Determine the [x, y] coordinate at the center of the cell enclosing the given text.  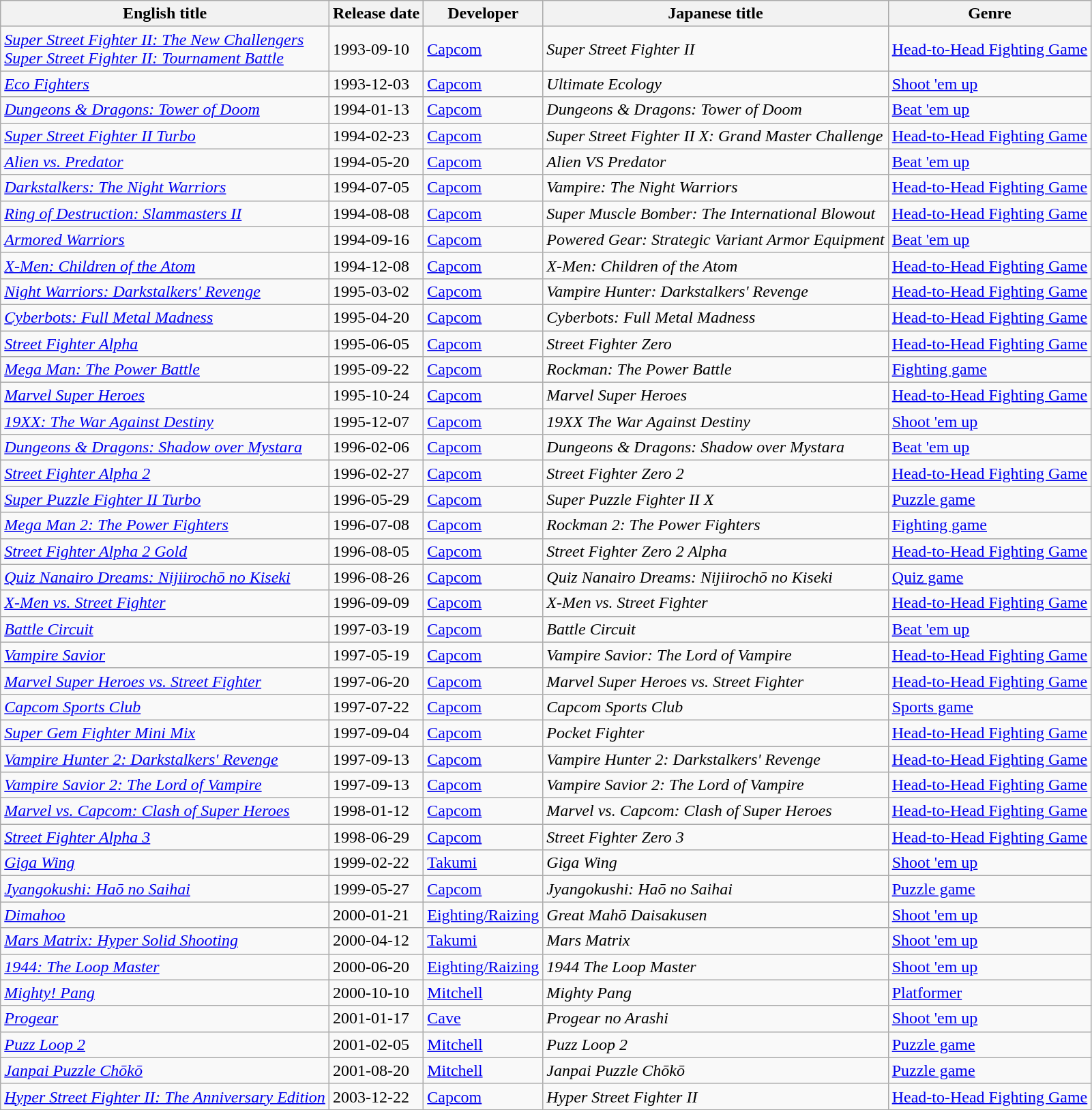
1996-07-08 [376, 525]
1996-09-09 [376, 603]
Vampire Savior [165, 655]
Street Fighter Alpha 3 [165, 837]
1997-03-19 [376, 629]
Street Fighter Zero 2 [715, 473]
Super Street Fighter II X: Grand Master Challenge [715, 136]
1996-08-26 [376, 577]
Super Street Fighter II Turbo [165, 136]
2000-04-12 [376, 941]
Rockman: The Power Battle [715, 370]
1995-06-05 [376, 343]
Street Fighter Zero 2 Alpha [715, 551]
1944 The Loop Master [715, 967]
Vampire: The Night Warriors [715, 188]
Alien VS Predator [715, 162]
1998-06-29 [376, 837]
Genre [990, 14]
1994-02-23 [376, 136]
English title [165, 14]
Mega Man: The Power Battle [165, 370]
1994-08-08 [376, 214]
Street Fighter Alpha 2 [165, 473]
Dimahoo [165, 915]
Mighty Pang [715, 993]
1995-09-22 [376, 370]
1994-07-05 [376, 188]
1995-03-02 [376, 291]
Eco Fighters [165, 84]
19XX: The War Against Destiny [165, 422]
Progear [165, 1019]
Super Muscle Bomber: The International Blowout [715, 214]
1998-01-12 [376, 811]
Ultimate Ecology [715, 84]
Super Puzzle Fighter II X [715, 499]
1993-09-10 [376, 49]
1997-06-20 [376, 681]
1994-05-20 [376, 162]
1994-09-16 [376, 239]
Mega Man 2: The Power Fighters [165, 525]
Mars Matrix [715, 941]
Darkstalkers: The Night Warriors [165, 188]
Pocket Fighter [715, 733]
Super Street Fighter II [715, 49]
Street Fighter Alpha 2 Gold [165, 551]
1993-12-03 [376, 84]
Mighty! Pang [165, 993]
1999-05-27 [376, 889]
Hyper Street Fighter II [715, 1096]
2000-06-20 [376, 967]
1944: The Loop Master [165, 967]
Street Fighter Alpha [165, 343]
Alien vs. Predator [165, 162]
Super Street Fighter II: The New ChallengersSuper Street Fighter II: Tournament Battle [165, 49]
Quiz game [990, 577]
Sports game [990, 707]
2001-01-17 [376, 1019]
1999-02-22 [376, 863]
Rockman 2: The Power Fighters [715, 525]
Powered Gear: Strategic Variant Armor Equipment [715, 239]
1994-12-08 [376, 265]
Ring of Destruction: Slammasters II [165, 214]
Great Mahō Daisakusen [715, 915]
2003-12-22 [376, 1096]
1996-02-27 [376, 473]
1997-07-22 [376, 707]
1996-05-29 [376, 499]
Hyper Street Fighter II: The Anniversary Edition [165, 1096]
Vampire Hunter: Darkstalkers' Revenge [715, 291]
2001-02-05 [376, 1045]
1997-05-19 [376, 655]
2000-01-21 [376, 915]
2001-08-20 [376, 1070]
1996-02-06 [376, 448]
1995-10-24 [376, 396]
Cave [483, 1019]
1997-09-04 [376, 733]
Japanese title [715, 14]
Vampire Savior: The Lord of Vampire [715, 655]
Street Fighter Zero 3 [715, 837]
1995-04-20 [376, 317]
Release date [376, 14]
1994-01-13 [376, 110]
Platformer [990, 993]
Super Puzzle Fighter II Turbo [165, 499]
Street Fighter Zero [715, 343]
Progear no Arashi [715, 1019]
2000-10-10 [376, 993]
Super Gem Fighter Mini Mix [165, 733]
Armored Warriors [165, 239]
1995-12-07 [376, 422]
1996-08-05 [376, 551]
19XX The War Against Destiny [715, 422]
Mars Matrix: Hyper Solid Shooting [165, 941]
Developer [483, 14]
Night Warriors: Darkstalkers' Revenge [165, 291]
